Determine the (X, Y) coordinate at the center of the cell enclosing the given text.  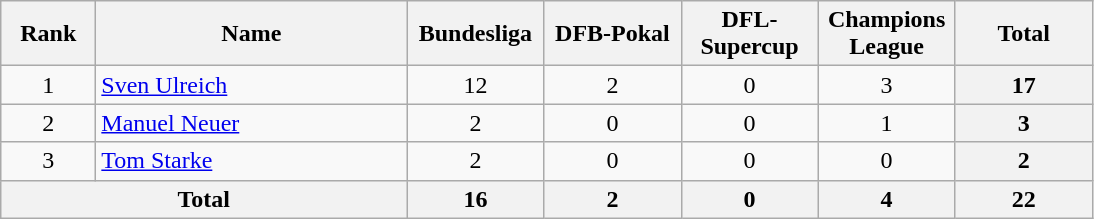
Name (252, 34)
22 (1024, 199)
Bundesliga (476, 34)
Champions League (886, 34)
Manuel Neuer (252, 123)
Rank (48, 34)
Tom Starke (252, 161)
16 (476, 199)
DFB-Pokal (612, 34)
4 (886, 199)
12 (476, 85)
17 (1024, 85)
Sven Ulreich (252, 85)
DFL-Supercup (750, 34)
